From the cell containing the given text, extract its center point as [x, y] coordinate. 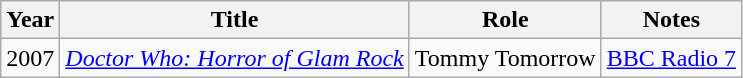
Role [505, 20]
Doctor Who: Horror of Glam Rock [234, 58]
Year [30, 20]
Tommy Tomorrow [505, 58]
Notes [671, 20]
BBC Radio 7 [671, 58]
2007 [30, 58]
Title [234, 20]
